Output the (X, Y) coordinate of the center of the cell containing the given text.  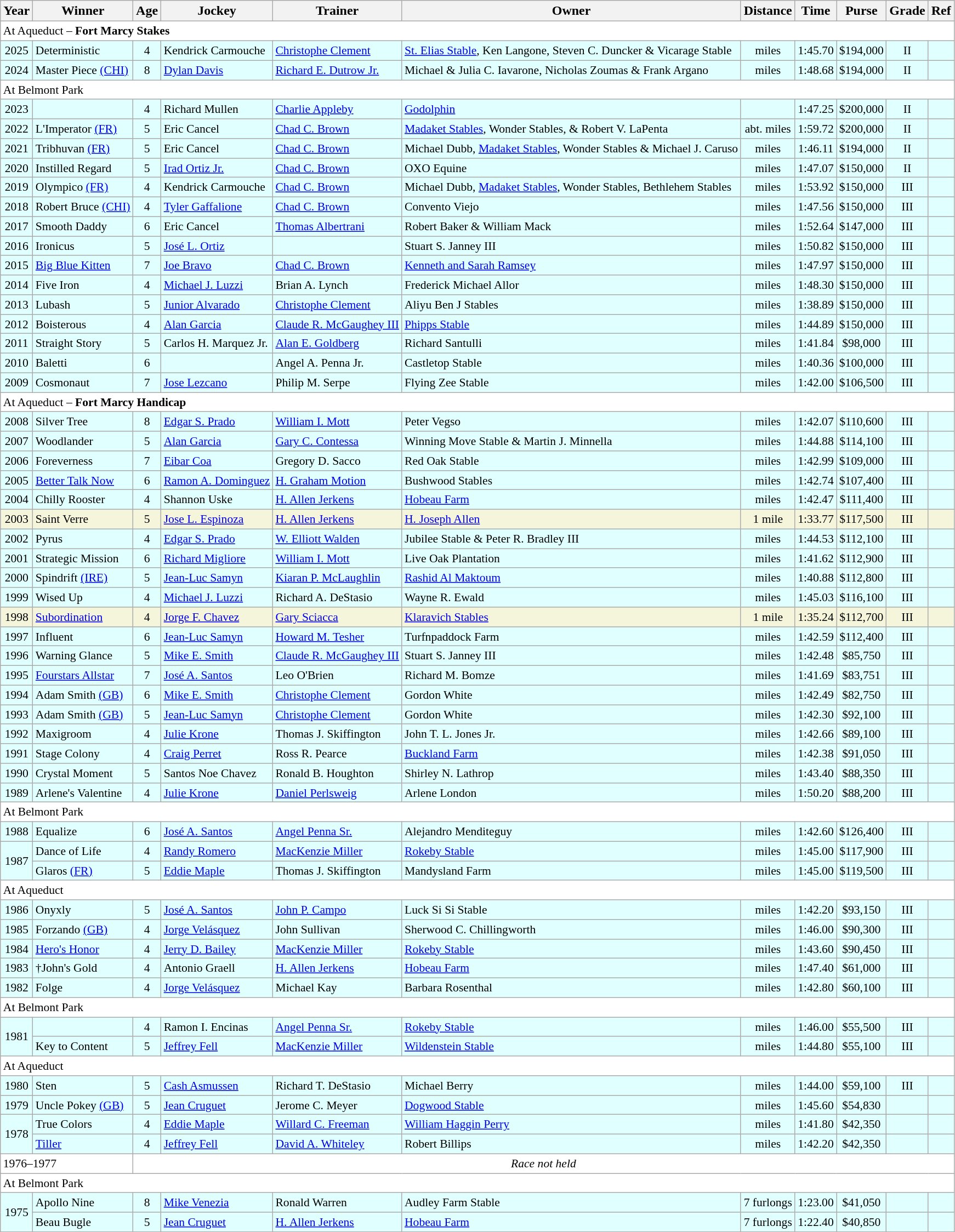
Howard M. Tesher (337, 636)
$110,600 (862, 421)
Folge (83, 988)
Ironicus (83, 246)
Master Piece (CHI) (83, 70)
†John's Gold (83, 968)
2009 (16, 383)
1:43.60 (816, 949)
1999 (16, 597)
José L. Ortiz (217, 246)
Richard Mullen (217, 109)
1992 (16, 734)
Jerome C. Meyer (337, 1105)
Michael Kay (337, 988)
Glaros (FR) (83, 871)
Instilled Regard (83, 168)
Mandysland Farm (571, 871)
abt. miles (768, 129)
David A. Whiteley (337, 1144)
2017 (16, 226)
$91,050 (862, 754)
1979 (16, 1105)
2015 (16, 265)
Cash Asmussen (217, 1086)
Robert Bruce (CHI) (83, 207)
1:42.80 (816, 988)
Maxigroom (83, 734)
1:44.89 (816, 324)
Daniel Perlsweig (337, 792)
Richard E. Dutrow Jr. (337, 70)
H. Joseph Allen (571, 519)
1:40.88 (816, 578)
Dance of Life (83, 851)
2003 (16, 519)
1996 (16, 656)
2001 (16, 558)
Influent (83, 636)
Junior Alvarado (217, 305)
Strategic Mission (83, 558)
Forzando (GB) (83, 929)
1:50.20 (816, 792)
Arlene London (571, 792)
1989 (16, 792)
Craig Perret (217, 754)
$109,000 (862, 461)
Ramon A. Dominguez (217, 480)
1:59.72 (816, 129)
Castletop Stable (571, 363)
1:41.84 (816, 344)
Boisterous (83, 324)
2008 (16, 421)
Buckland Farm (571, 754)
Jockey (217, 11)
Winner (83, 11)
Sten (83, 1086)
Aliyu Ben J Stables (571, 305)
2013 (16, 305)
2023 (16, 109)
Distance (768, 11)
1978 (16, 1134)
1:52.64 (816, 226)
$90,450 (862, 949)
Ref (941, 11)
Race not held (544, 1163)
$92,100 (862, 715)
Arlene's Valentine (83, 792)
Baletti (83, 363)
At Aqueduct – Fort Marcy Handicap (477, 402)
1:22.40 (816, 1222)
$112,900 (862, 558)
Warning Glance (83, 656)
Jerry D. Bailey (217, 949)
Michael Dubb, Madaket Stables, Wonder Stables & Michael J. Caruso (571, 149)
1:47.40 (816, 968)
$126,400 (862, 831)
Year (16, 11)
1986 (16, 910)
L'Imperator (FR) (83, 129)
1985 (16, 929)
Age (147, 11)
Sherwood C. Chillingworth (571, 929)
Frederick Michael Allor (571, 285)
$147,000 (862, 226)
Smooth Daddy (83, 226)
Apollo Nine (83, 1202)
Gregory D. Sacco (337, 461)
Carlos H. Marquez Jr. (217, 344)
$55,500 (862, 1027)
1:40.36 (816, 363)
Purse (862, 11)
1:42.48 (816, 656)
1:42.99 (816, 461)
Alan E. Goldberg (337, 344)
Klaravich Stables (571, 617)
1:42.30 (816, 715)
$85,750 (862, 656)
Audley Farm Stable (571, 1202)
Richard Santulli (571, 344)
Ronald Warren (337, 1202)
Peter Vegso (571, 421)
$59,100 (862, 1086)
$111,400 (862, 500)
Tribhuvan (FR) (83, 149)
Better Talk Now (83, 480)
Big Blue Kitten (83, 265)
Red Oak Stable (571, 461)
1:33.77 (816, 519)
1:50.82 (816, 246)
Richard M. Bomze (571, 675)
1:45.70 (816, 50)
Eibar Coa (217, 461)
Willard C. Freeman (337, 1125)
William Haggin Perry (571, 1125)
Rashid Al Maktoum (571, 578)
Richard T. DeStasio (337, 1086)
Jose Lezcano (217, 383)
$112,400 (862, 636)
2006 (16, 461)
Shannon Uske (217, 500)
$116,100 (862, 597)
Grade (907, 11)
1991 (16, 754)
Shirley N. Lathrop (571, 773)
Pyrus (83, 539)
Crystal Moment (83, 773)
St. Elias Stable, Ken Langone, Steven C. Duncker & Vicarage Stable (571, 50)
Wildenstein Stable (571, 1046)
1997 (16, 636)
Barbara Rosenthal (571, 988)
H. Graham Motion (337, 480)
1:35.24 (816, 617)
1:42.74 (816, 480)
Convento Viejo (571, 207)
2011 (16, 344)
$98,000 (862, 344)
Saint Verre (83, 519)
Deterministic (83, 50)
Key to Content (83, 1046)
$119,500 (862, 871)
1998 (16, 617)
Leo O'Brien (337, 675)
Woodlander (83, 441)
2022 (16, 129)
Michael Dubb, Madaket Stables, Wonder Stables, Bethlehem Stables (571, 187)
$114,100 (862, 441)
$112,100 (862, 539)
Robert Baker & William Mack (571, 226)
1993 (16, 715)
Angel A. Penna Jr. (337, 363)
John Sullivan (337, 929)
Brian A. Lynch (337, 285)
$54,830 (862, 1105)
2021 (16, 149)
$106,500 (862, 383)
Antonio Graell (217, 968)
Trainer (337, 11)
2016 (16, 246)
1:47.25 (816, 109)
1:46.11 (816, 149)
2014 (16, 285)
1:41.80 (816, 1125)
Onyxly (83, 910)
Alejandro Menditeguy (571, 831)
Silver Tree (83, 421)
Straight Story (83, 344)
$88,350 (862, 773)
$117,900 (862, 851)
John P. Campo (337, 910)
Equalize (83, 831)
Wayne R. Ewald (571, 597)
1988 (16, 831)
OXO Equine (571, 168)
1:38.89 (816, 305)
$55,100 (862, 1046)
Uncle Pokey (GB) (83, 1105)
1982 (16, 988)
1:23.00 (816, 1202)
$93,150 (862, 910)
1:48.30 (816, 285)
Randy Romero (217, 851)
Turfnpaddock Farm (571, 636)
2019 (16, 187)
John T. L. Jones Jr. (571, 734)
2005 (16, 480)
Foreverness (83, 461)
1:44.00 (816, 1086)
2000 (16, 578)
$100,000 (862, 363)
Ross R. Pearce (337, 754)
Kenneth and Sarah Ramsey (571, 265)
Dogwood Stable (571, 1105)
Mike Venezia (217, 1202)
1984 (16, 949)
Godolphin (571, 109)
Irad Ortiz Jr. (217, 168)
Flying Zee Stable (571, 383)
1981 (16, 1037)
2010 (16, 363)
1:42.49 (816, 695)
Gary Sciacca (337, 617)
2012 (16, 324)
1:45.60 (816, 1105)
1:42.38 (816, 754)
1:42.66 (816, 734)
Charlie Appleby (337, 109)
Ronald B. Houghton (337, 773)
1:47.07 (816, 168)
Dylan Davis (217, 70)
Luck Si Si Stable (571, 910)
Wised Up (83, 597)
1980 (16, 1086)
1:42.59 (816, 636)
Philip M. Serpe (337, 383)
$83,751 (862, 675)
2020 (16, 168)
Stage Colony (83, 754)
$112,800 (862, 578)
1:44.80 (816, 1046)
1975 (16, 1212)
$40,850 (862, 1222)
Tiller (83, 1144)
1:41.69 (816, 675)
$117,500 (862, 519)
2025 (16, 50)
Fourstars Allstar (83, 675)
Spindrift (IRE) (83, 578)
2018 (16, 207)
Kiaran P. McLaughlin (337, 578)
1:41.62 (816, 558)
Michael Berry (571, 1086)
Thomas Albertrani (337, 226)
Jorge F. Chavez (217, 617)
Richard A. DeStasio (337, 597)
Hero's Honor (83, 949)
Ramon I. Encinas (217, 1027)
Richard Migliore (217, 558)
Bushwood Stables (571, 480)
2024 (16, 70)
1:42.00 (816, 383)
Winning Move Stable & Martin J. Minnella (571, 441)
1:44.88 (816, 441)
1:47.56 (816, 207)
Time (816, 11)
$112,700 (862, 617)
Tyler Gaffalione (217, 207)
Robert Billips (571, 1144)
1:53.92 (816, 187)
2002 (16, 539)
1:42.60 (816, 831)
Jose L. Espinoza (217, 519)
$60,100 (862, 988)
1:45.03 (816, 597)
1:42.47 (816, 500)
Owner (571, 11)
Joe Bravo (217, 265)
At Aqueduct – Fort Marcy Stakes (477, 31)
2007 (16, 441)
1:48.68 (816, 70)
1:43.40 (816, 773)
$82,750 (862, 695)
1994 (16, 695)
Olympico (FR) (83, 187)
Live Oak Plantation (571, 558)
Madaket Stables, Wonder Stables, & Robert V. LaPenta (571, 129)
True Colors (83, 1125)
$41,050 (862, 1202)
1:44.53 (816, 539)
1987 (16, 860)
1990 (16, 773)
Gary C. Contessa (337, 441)
1976–1977 (67, 1163)
Phipps Stable (571, 324)
1995 (16, 675)
Santos Noe Chavez (217, 773)
$89,100 (862, 734)
$88,200 (862, 792)
Jubilee Stable & Peter R. Bradley III (571, 539)
Chilly Rooster (83, 500)
Beau Bugle (83, 1222)
1:47.97 (816, 265)
Lubash (83, 305)
$107,400 (862, 480)
$90,300 (862, 929)
Five Iron (83, 285)
$61,000 (862, 968)
1:42.07 (816, 421)
W. Elliott Walden (337, 539)
Michael & Julia C. Iavarone, Nicholas Zoumas & Frank Argano (571, 70)
Cosmonaut (83, 383)
2004 (16, 500)
Subordination (83, 617)
1983 (16, 968)
